Provide the [x, y] coordinate of the cell's center where the given text is located.  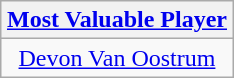
Devon Van Oostrum [116, 58]
Most Valuable Player [116, 20]
